Identify which cell holds the provided text, then report its [X, Y] central coordinate. 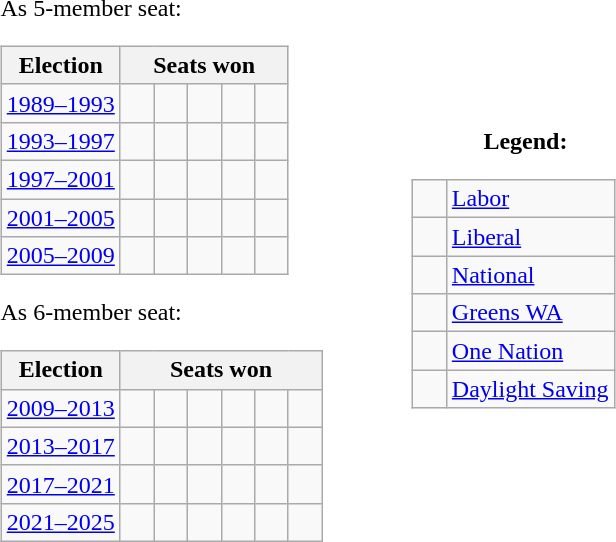
2017–2021 [60, 484]
Labor [530, 199]
One Nation [530, 351]
Liberal [530, 237]
2021–2025 [60, 522]
2001–2005 [60, 217]
National [530, 275]
1997–2001 [60, 179]
1989–1993 [60, 103]
Greens WA [530, 313]
2009–2013 [60, 408]
2005–2009 [60, 256]
2013–2017 [60, 446]
1993–1997 [60, 141]
Daylight Saving [530, 389]
